Extract the (X, Y) coordinate from the center of the cell holding the provided text.  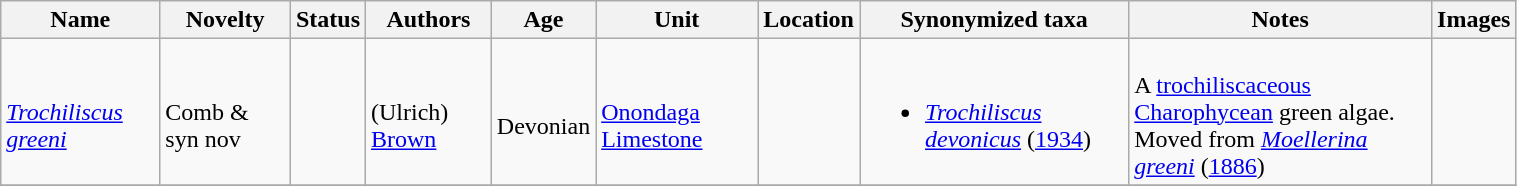
Comb & syn nov (226, 112)
Onondaga Limestone (677, 112)
Authors (429, 20)
Trochiliscus greeni (80, 112)
Trochiliscus devonicus (1934) (994, 112)
Unit (677, 20)
Age (543, 20)
Status (328, 20)
Synonymized taxa (994, 20)
Novelty (226, 20)
Devonian (543, 112)
Location (809, 20)
A trochiliscaceous Charophycean green algae.Moved from Moellerina greeni (1886) (1280, 112)
Images (1474, 20)
(Ulrich) Brown (429, 112)
Name (80, 20)
Notes (1280, 20)
